Provide the [X, Y] coordinate of the cell's center where the given text is located.  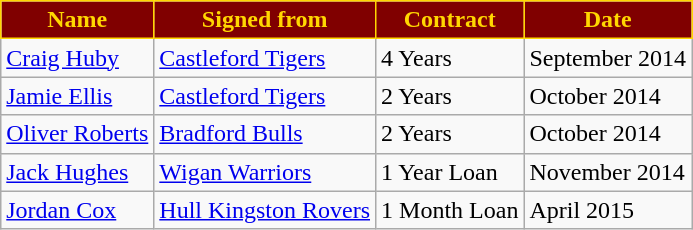
Jordan Cox [78, 210]
4 Years [450, 58]
Bradford Bulls [265, 134]
Date [608, 20]
Contract [450, 20]
September 2014 [608, 58]
Name [78, 20]
Jamie Ellis [78, 96]
Craig Huby [78, 58]
April 2015 [608, 210]
1 Year Loan [450, 172]
Jack Hughes [78, 172]
Oliver Roberts [78, 134]
Signed from [265, 20]
Wigan Warriors [265, 172]
Hull Kingston Rovers [265, 210]
1 Month Loan [450, 210]
November 2014 [608, 172]
